Detect which cell encompasses the target text, then output its (X, Y) center coordinate. 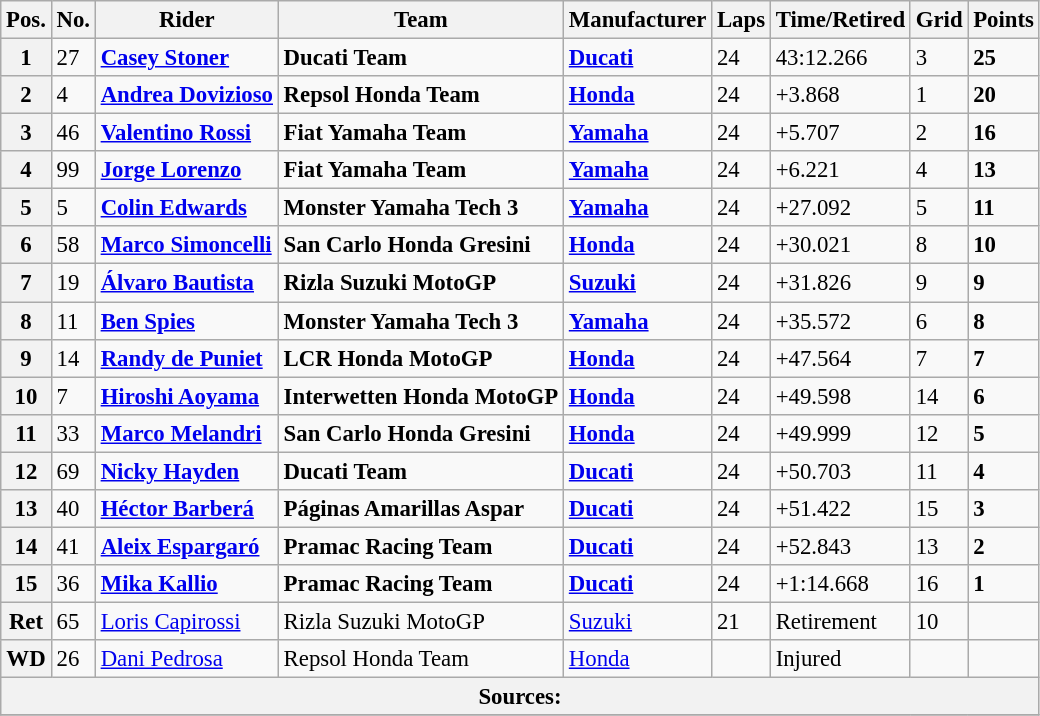
Hiroshi Aoyama (186, 396)
Injured (840, 659)
26 (73, 659)
Manufacturer (638, 20)
Interwetten Honda MotoGP (420, 396)
58 (73, 245)
Marco Melandri (186, 433)
65 (73, 621)
Mika Kallio (186, 584)
No. (73, 20)
+52.843 (840, 546)
69 (73, 471)
Valentino Rossi (186, 133)
Casey Stoner (186, 58)
+30.021 (840, 245)
Marco Simoncelli (186, 245)
Laps (742, 20)
Sources: (520, 697)
20 (1004, 95)
Points (1004, 20)
+51.422 (840, 509)
Álvaro Bautista (186, 283)
Randy de Puniet (186, 358)
27 (73, 58)
Retirement (840, 621)
Ret (26, 621)
Pos. (26, 20)
+47.564 (840, 358)
Nicky Hayden (186, 471)
Páginas Amarillas Aspar (420, 509)
36 (73, 584)
Jorge Lorenzo (186, 170)
Dani Pedrosa (186, 659)
Team (420, 20)
+31.826 (840, 283)
Colin Edwards (186, 208)
WD (26, 659)
Loris Capirossi (186, 621)
Aleix Espargaró (186, 546)
25 (1004, 58)
Ben Spies (186, 321)
+49.999 (840, 433)
+50.703 (840, 471)
+27.092 (840, 208)
33 (73, 433)
19 (73, 283)
+5.707 (840, 133)
LCR Honda MotoGP (420, 358)
Time/Retired (840, 20)
+3.868 (840, 95)
+1:14.668 (840, 584)
21 (742, 621)
40 (73, 509)
+35.572 (840, 321)
Rider (186, 20)
+6.221 (840, 170)
99 (73, 170)
+49.598 (840, 396)
Andrea Dovizioso (186, 95)
Grid (938, 20)
43:12.266 (840, 58)
46 (73, 133)
41 (73, 546)
Héctor Barberá (186, 509)
